For the text-containing cell, return its midpoint in [X, Y] coordinate format. 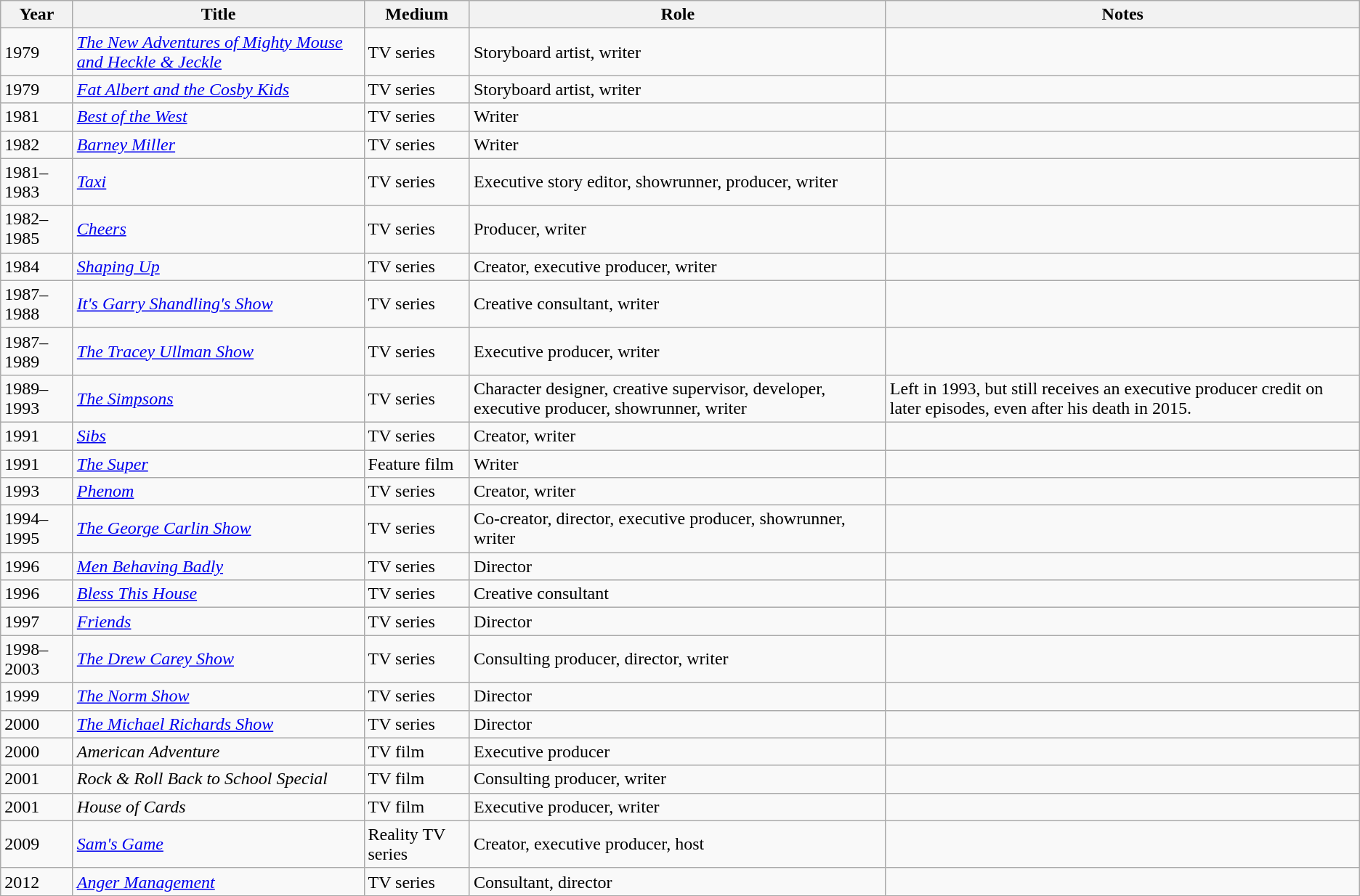
House of Cards [218, 807]
1981–1983 [37, 182]
Left in 1993, but still receives an executive producer credit on later episodes, even after his death in 2015. [1122, 398]
Creative consultant [677, 594]
The George Carlin Show [218, 529]
1984 [37, 266]
Medium [417, 15]
1987–1988 [37, 304]
1981 [37, 117]
Executive story editor, showrunner, producer, writer [677, 182]
Friends [218, 622]
Title [218, 15]
Cheers [218, 229]
1982–1985 [37, 229]
Co-creator, director, executive producer, showrunner, writer [677, 529]
The Michael Richards Show [218, 724]
The Simpsons [218, 398]
Men Behaving Badly [218, 566]
Year [37, 15]
Notes [1122, 15]
Creative consultant, writer [677, 304]
The Drew Carey Show [218, 659]
1989–1993 [37, 398]
Creator, executive producer, writer [677, 266]
Bless This House [218, 594]
Barney Miller [218, 144]
Executive producer [677, 752]
1997 [37, 622]
1993 [37, 492]
1994–1995 [37, 529]
It's Garry Shandling's Show [218, 304]
The Tracey Ullman Show [218, 351]
Reality TV series [417, 844]
The New Adventures of Mighty Mouse and Heckle & Jeckle [218, 52]
Shaping Up [218, 266]
Consultant, director [677, 881]
2012 [37, 881]
Sibs [218, 436]
Consulting producer, writer [677, 779]
1999 [37, 696]
American Adventure [218, 752]
Consulting producer, director, writer [677, 659]
Role [677, 15]
Phenom [218, 492]
Creator, executive producer, host [677, 844]
Anger Management [218, 881]
Taxi [218, 182]
2009 [37, 844]
Feature film [417, 464]
1998–2003 [37, 659]
1987–1989 [37, 351]
Best of the West [218, 117]
Sam's Game [218, 844]
1982 [37, 144]
Producer, writer [677, 229]
Fat Albert and the Cosby Kids [218, 89]
Character designer, creative supervisor, developer, executive producer, showrunner, writer [677, 398]
The Norm Show [218, 696]
The Super [218, 464]
Rock & Roll Back to School Special [218, 779]
